Search for the cell housing the specified text and yield its (x, y) center coordinate. 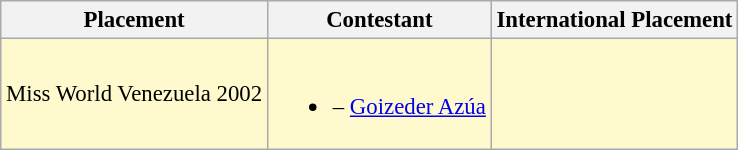
– Goizeder Azúa (379, 94)
International Placement (614, 20)
Placement (134, 20)
Contestant (379, 20)
Miss World Venezuela 2002 (134, 94)
